Locate the cell with the specified text and output its (x, y) center coordinate. 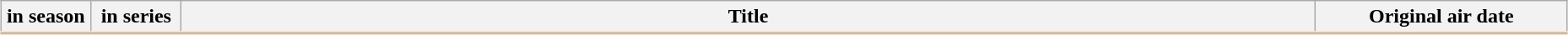
Original air date (1441, 17)
Title (748, 17)
in season (46, 17)
in series (137, 17)
